Search for the cell housing the specified text and yield its [X, Y] center coordinate. 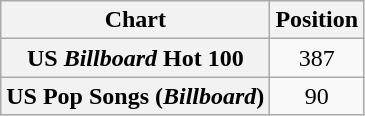
Position [317, 20]
US Pop Songs (Billboard) [136, 96]
387 [317, 58]
90 [317, 96]
Chart [136, 20]
US Billboard Hot 100 [136, 58]
